Determine the (X, Y) coordinate at the center of the cell enclosing the given text.  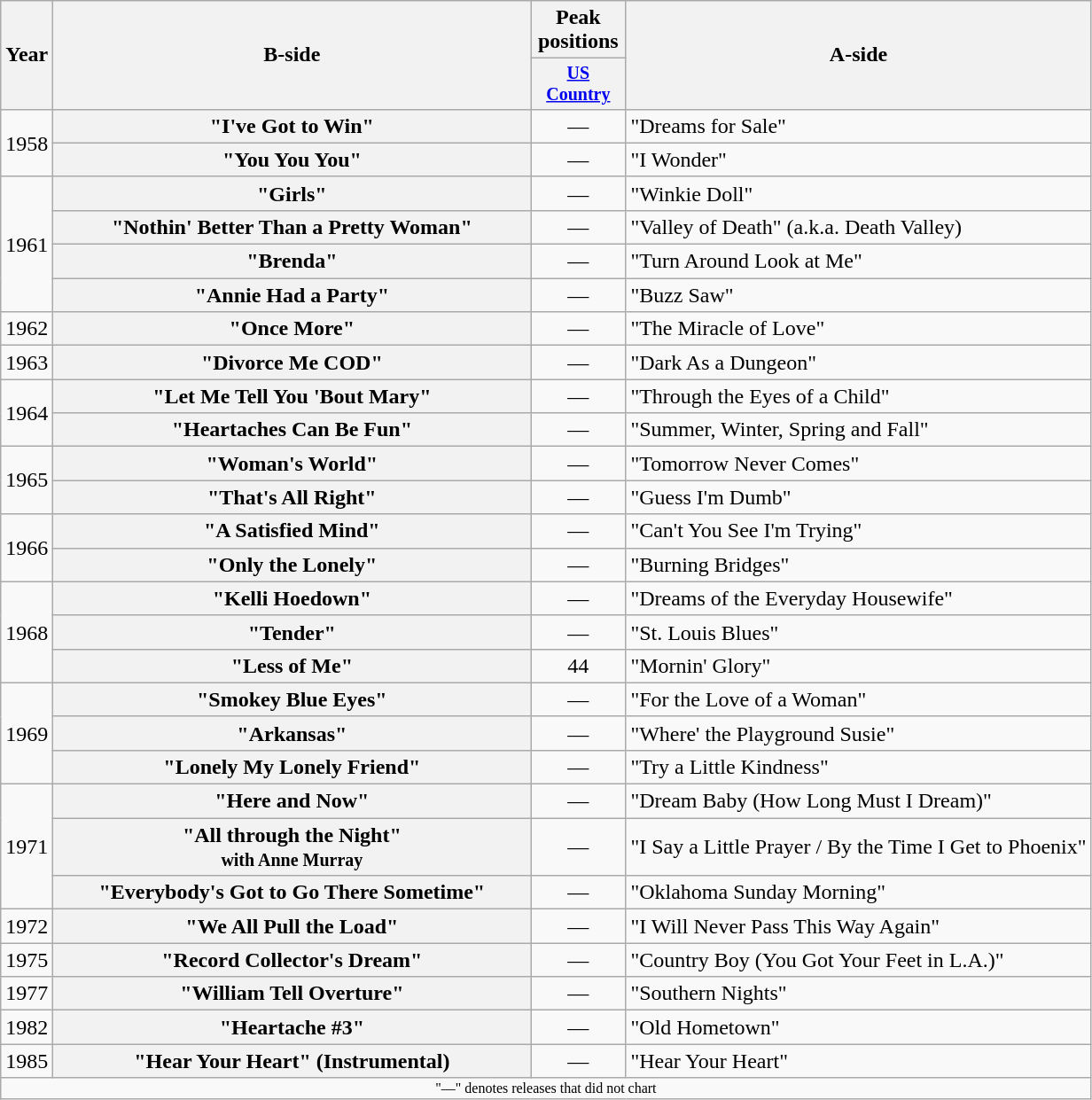
"Winkie Doll" (858, 193)
"I've Got to Win" (292, 126)
1982 (27, 1027)
"Heartache #3" (292, 1027)
"Turn Around Look at Me" (858, 261)
"Less of Me" (292, 666)
"Annie Had a Party" (292, 295)
1964 (27, 413)
"Hear Your Heart" (858, 1061)
"Burning Bridges" (858, 565)
"Girls" (292, 193)
"Old Hometown" (858, 1027)
1968 (27, 632)
1965 (27, 480)
"I Say a Little Prayer / By the Time I Get to Phoenix" (858, 847)
"Nothin' Better Than a Pretty Woman" (292, 227)
"Heartaches Can Be Fun" (292, 430)
"Buzz Saw" (858, 295)
"A Satisfied Mind" (292, 531)
"Try a Little Kindness" (858, 767)
"Hear Your Heart" (Instrumental) (292, 1061)
"William Tell Overture" (292, 994)
"You You You" (292, 160)
1975 (27, 960)
"Mornin' Glory" (858, 666)
"Record Collector's Dream" (292, 960)
1961 (27, 244)
"Arkansas" (292, 733)
44 (578, 666)
A-side (858, 55)
1985 (27, 1061)
"Dark As a Dungeon" (858, 363)
"Only the Lonely" (292, 565)
"Smokey Blue Eyes" (292, 699)
Peak positions (578, 30)
"Country Boy (You Got Your Feet in L.A.)" (858, 960)
"Summer, Winter, Spring and Fall" (858, 430)
"Tender" (292, 632)
"Everybody's Got to Go There Sometime" (292, 893)
"Valley of Death" (a.k.a. Death Valley) (858, 227)
"The Miracle of Love" (858, 329)
1962 (27, 329)
"Through the Eyes of a Child" (858, 396)
"Dreams of the Everyday Housewife" (858, 598)
"Guess I'm Dumb" (858, 497)
1966 (27, 548)
"Southern Nights" (858, 994)
B-side (292, 55)
US Country (578, 83)
"Here and Now" (292, 801)
"Let Me Tell You 'Bout Mary" (292, 396)
Year (27, 55)
"Oklahoma Sunday Morning" (858, 893)
1977 (27, 994)
1958 (27, 143)
"I Will Never Pass This Way Again" (858, 926)
"Kelli Hoedown" (292, 598)
"I Wonder" (858, 160)
"Brenda" (292, 261)
"Tomorrow Never Comes" (858, 464)
"For the Love of a Woman" (858, 699)
"Dreams for Sale" (858, 126)
1971 (27, 847)
"We All Pull the Load" (292, 926)
"Dream Baby (How Long Must I Dream)" (858, 801)
"Divorce Me COD" (292, 363)
1972 (27, 926)
1963 (27, 363)
"All through the Night"with Anne Murray (292, 847)
"Lonely My Lonely Friend" (292, 767)
"Can't You See I'm Trying" (858, 531)
"St. Louis Blues" (858, 632)
"Woman's World" (292, 464)
"That's All Right" (292, 497)
"—" denotes releases that did not chart (546, 1088)
"Where' the Playground Susie" (858, 733)
1969 (27, 733)
"Once More" (292, 329)
